For the text-containing cell, return its midpoint in (x, y) coordinate format. 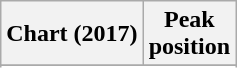
Chart (2017) (72, 34)
Peak position (189, 34)
